Provide the (x, y) coordinate of the cell's center where the given text is located.  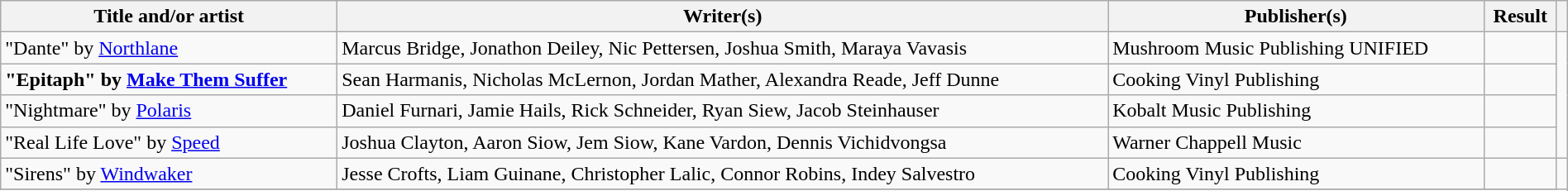
"Nightmare" by Polaris (169, 111)
Sean Harmanis, Nicholas McLernon, Jordan Mather, Alexandra Reade, Jeff Dunne (723, 79)
Mushroom Music Publishing UNIFIED (1296, 48)
Joshua Clayton, Aaron Siow, Jem Siow, Kane Vardon, Dennis Vichidvongsa (723, 142)
"Sirens" by Windwaker (169, 174)
Title and/or artist (169, 17)
Marcus Bridge, Jonathon Deiley, Nic Pettersen, Joshua Smith, Maraya Vavasis (723, 48)
Jesse Crofts, Liam Guinane, Christopher Lalic, Connor Robins, Indey Salvestro (723, 174)
Kobalt Music Publishing (1296, 111)
Publisher(s) (1296, 17)
"Epitaph" by Make Them Suffer (169, 79)
"Real Life Love" by Speed (169, 142)
Result (1520, 17)
Daniel Furnari, Jamie Hails, Rick Schneider, Ryan Siew, Jacob Steinhauser (723, 111)
Writer(s) (723, 17)
"Dante" by Northlane (169, 48)
Warner Chappell Music (1296, 142)
